Pinpoint the cell where the given text exists, returning its (x, y) midpoint coordinate. 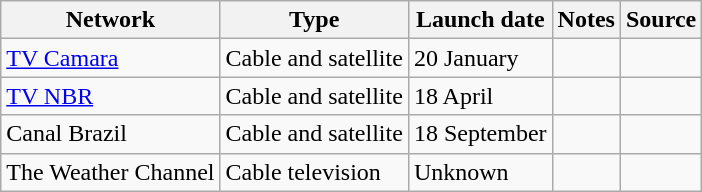
TV Camara (110, 58)
18 September (480, 134)
Unknown (480, 172)
TV NBR (110, 96)
Cable television (314, 172)
Source (660, 20)
The Weather Channel (110, 172)
Notes (586, 20)
Network (110, 20)
Launch date (480, 20)
18 April (480, 96)
Type (314, 20)
Canal Brazil (110, 134)
20 January (480, 58)
